Return [x, y] of the center of cell containing provided text 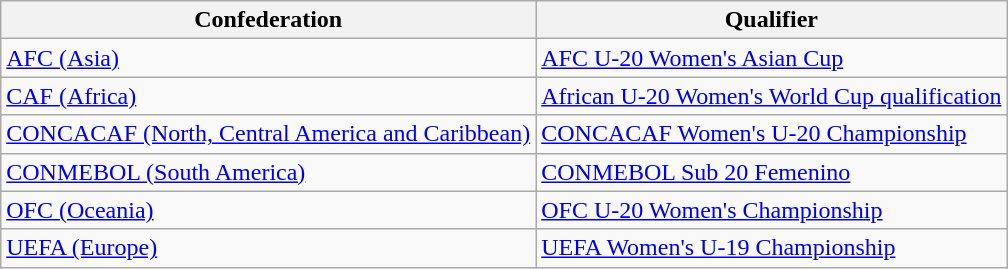
Qualifier [772, 20]
African U-20 Women's World Cup qualification [772, 96]
AFC U-20 Women's Asian Cup [772, 58]
CONCACAF Women's U-20 Championship [772, 134]
UEFA (Europe) [268, 248]
CAF (Africa) [268, 96]
CONMEBOL (South America) [268, 172]
OFC U-20 Women's Championship [772, 210]
UEFA Women's U-19 Championship [772, 248]
CONCACAF (North, Central America and Caribbean) [268, 134]
CONMEBOL Sub 20 Femenino [772, 172]
OFC (Oceania) [268, 210]
AFC (Asia) [268, 58]
Confederation [268, 20]
